For the text-containing cell, return its midpoint in [X, Y] coordinate format. 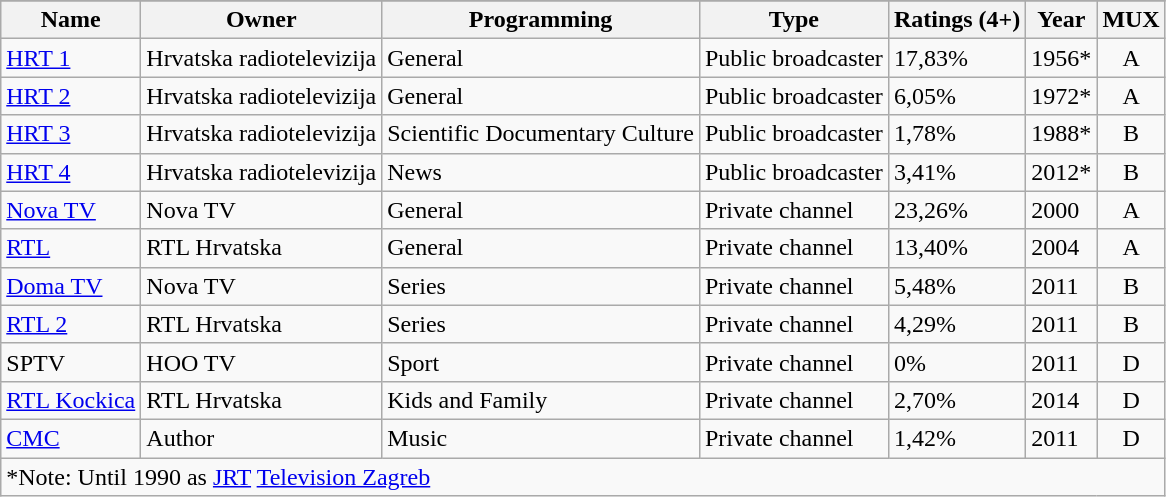
1988* [1062, 134]
MUX [1131, 20]
News [541, 172]
2014 [1062, 400]
0% [956, 362]
RTL Kockica [71, 400]
Scientific Documentary Culture [541, 134]
HRT 2 [71, 96]
6,05% [956, 96]
17,83% [956, 58]
2,70% [956, 400]
1972* [1062, 96]
HRT 1 [71, 58]
13,40% [956, 248]
Programming [541, 20]
Owner [262, 20]
Doma TV [71, 286]
Kids and Family [541, 400]
1,78% [956, 134]
2012* [1062, 172]
Type [794, 20]
Name [71, 20]
Sport [541, 362]
CMC [71, 438]
RTL 2 [71, 324]
Year [1062, 20]
Music [541, 438]
HRT 3 [71, 134]
1956* [1062, 58]
4,29% [956, 324]
Ratings (4+) [956, 20]
HOO TV [262, 362]
SPTV [71, 362]
RTL [71, 248]
3,41% [956, 172]
23,26% [956, 210]
2004 [1062, 248]
5,48% [956, 286]
*Note: Until 1990 as JRT Television Zagreb [583, 477]
Author [262, 438]
2000 [1062, 210]
1,42% [956, 438]
HRT 4 [71, 172]
